Capture the cell that displays the provided text and extract its (x, y) central coordinate. 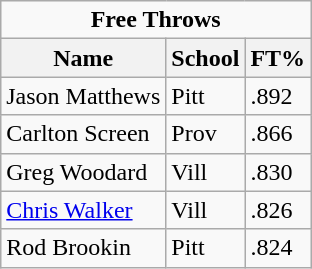
Greg Woodard (84, 172)
.892 (278, 96)
.826 (278, 210)
FT% (278, 58)
.824 (278, 248)
Chris Walker (84, 210)
Name (84, 58)
Prov (206, 134)
Carlton Screen (84, 134)
.866 (278, 134)
Rod Brookin (84, 248)
Free Throws (156, 20)
.830 (278, 172)
School (206, 58)
Jason Matthews (84, 96)
